For the text-containing cell, return its midpoint in [x, y] coordinate format. 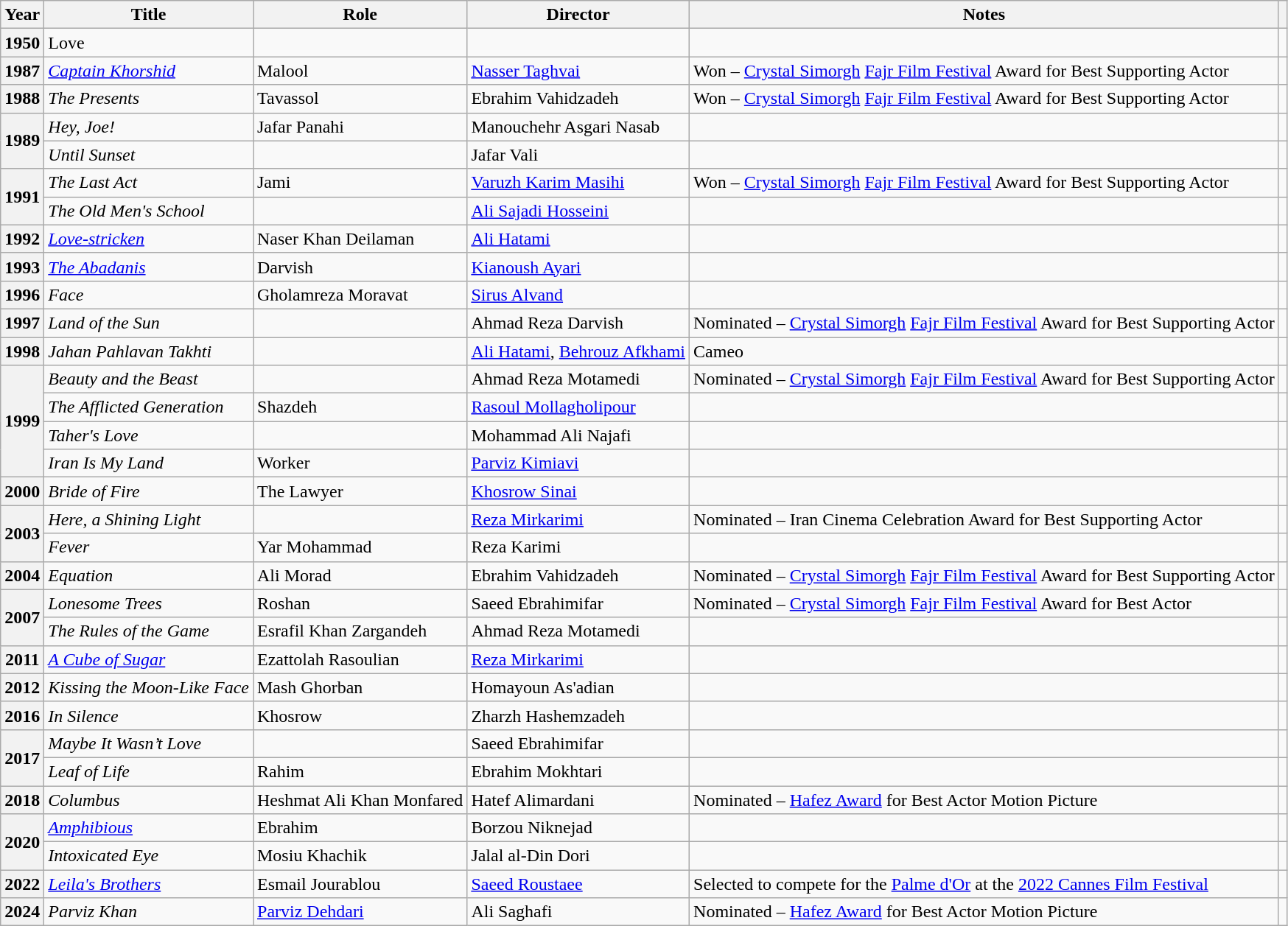
2004 [22, 575]
Love-stricken [149, 239]
Naser Khan Deilaman [360, 239]
Ebrahim Mokhtari [578, 771]
Taher's Love [149, 435]
Nominated – Iran Cinema Celebration Award for Best Supporting Actor [984, 519]
Ali Saghafi [578, 912]
Khosrow Sinai [578, 491]
Esmail Jourablou [360, 884]
2018 [22, 799]
Bride of Fire [149, 491]
Notes [984, 15]
1992 [22, 239]
Nominated – Crystal Simorgh Fajr Film Festival Award for Best Actor [984, 603]
Director [578, 15]
2022 [22, 884]
2011 [22, 659]
1988 [22, 99]
Khosrow [360, 715]
1987 [22, 71]
Ali Morad [360, 575]
Captain Khorshid [149, 71]
Lonesome Trees [149, 603]
Parviz Khan [149, 912]
Kianoush Ayari [578, 267]
A Cube of Sugar [149, 659]
Hatef Alimardani [578, 799]
Darvish [360, 267]
Kissing the Moon-Like Face [149, 687]
The Old Men's School [149, 211]
Nasser Taghvai [578, 71]
1998 [22, 351]
Jalal al-Din Dori [578, 856]
Zharzh Hashemzadeh [578, 715]
Mash Ghorban [360, 687]
Amphibious [149, 828]
Ali Hatami [578, 239]
Love [149, 43]
Leila's Brothers [149, 884]
Roshan [360, 603]
Until Sunset [149, 155]
Malool [360, 71]
The Afflicted Generation [149, 407]
2024 [22, 912]
Jafar Panahi [360, 127]
In Silence [149, 715]
2007 [22, 617]
1993 [22, 267]
The Last Act [149, 183]
The Lawyer [360, 491]
Shazdeh [360, 407]
Jafar Vali [578, 155]
Varuzh Karim Masihi [578, 183]
Yar Mohammad [360, 547]
2000 [22, 491]
Reza Karimi [578, 547]
Manouchehr Asgari Nasab [578, 127]
1989 [22, 141]
Ali Sajadi Hosseini [578, 211]
Esrafil Khan Zargandeh [360, 631]
1997 [22, 323]
2012 [22, 687]
Sirus Alvand [578, 295]
Jahan Pahlavan Takhti [149, 351]
Cameo [984, 351]
Year [22, 15]
Land of the Sun [149, 323]
Hey, Joe! [149, 127]
Worker [360, 463]
Rasoul Mollagholipour [578, 407]
2016 [22, 715]
Gholamreza Moravat [360, 295]
Ebrahim [360, 828]
Beauty and the Beast [149, 379]
The Presents [149, 99]
2003 [22, 533]
Iran Is My Land [149, 463]
Role [360, 15]
1996 [22, 295]
Ezattolah Rasoulian [360, 659]
Face [149, 295]
Parviz Dehdari [360, 912]
Equation [149, 575]
The Abadanis [149, 267]
Tavassol [360, 99]
Title [149, 15]
Jami [360, 183]
Heshmat Ali Khan Monfared [360, 799]
Maybe It Wasn’t Love [149, 743]
Borzou Niknejad [578, 828]
Intoxicated Eye [149, 856]
Fever [149, 547]
Here, a Shining Light [149, 519]
1991 [22, 197]
2020 [22, 842]
The Rules of the Game [149, 631]
Mosiu Khachik [360, 856]
1950 [22, 43]
Ali Hatami, Behrouz Afkhami [578, 351]
Rahim [360, 771]
Columbus [149, 799]
Ahmad Reza Darvish [578, 323]
Mohammad Ali Najafi [578, 435]
Homayoun As'adian [578, 687]
Parviz Kimiavi [578, 463]
1999 [22, 421]
2017 [22, 757]
Saeed Roustaee [578, 884]
Leaf of Life [149, 771]
Selected to compete for the Palme d'Or at the 2022 Cannes Film Festival [984, 884]
